Output the [x, y] coordinate of the center of the cell containing the given text.  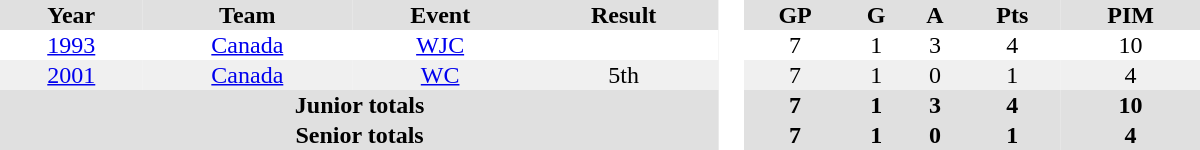
Event [440, 15]
Junior totals [360, 105]
GP [795, 15]
Team [248, 15]
Pts [1012, 15]
WJC [440, 45]
5th [624, 75]
PIM [1130, 15]
Year [72, 15]
WC [440, 75]
Result [624, 15]
2001 [72, 75]
Senior totals [360, 135]
1993 [72, 45]
G [876, 15]
A [934, 15]
